Output the (X, Y) coordinate of the center of the cell containing the given text.  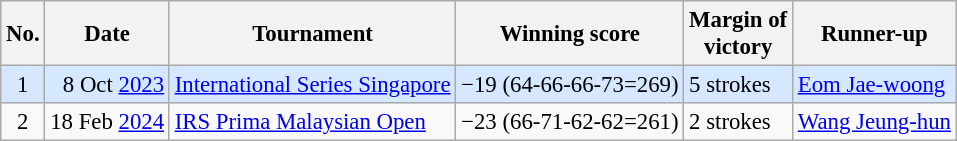
Wang Jeung-hun (874, 122)
2 (23, 122)
−19 (64-66-66-73=269) (570, 85)
No. (23, 34)
International Series Singapore (312, 85)
18 Feb 2024 (107, 122)
IRS Prima Malaysian Open (312, 122)
Margin ofvictory (738, 34)
1 (23, 85)
Eom Jae-woong (874, 85)
5 strokes (738, 85)
8 Oct 2023 (107, 85)
−23 (66-71-62-62=261) (570, 122)
Date (107, 34)
2 strokes (738, 122)
Winning score (570, 34)
Tournament (312, 34)
Runner-up (874, 34)
